Output the [x, y] coordinate of the center of the cell containing the given text.  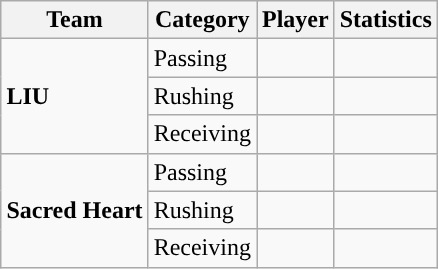
Category [202, 20]
Team [74, 20]
Statistics [386, 20]
Sacred Heart [74, 210]
Player [295, 20]
LIU [74, 96]
